For the text-containing cell, return its midpoint in (x, y) coordinate format. 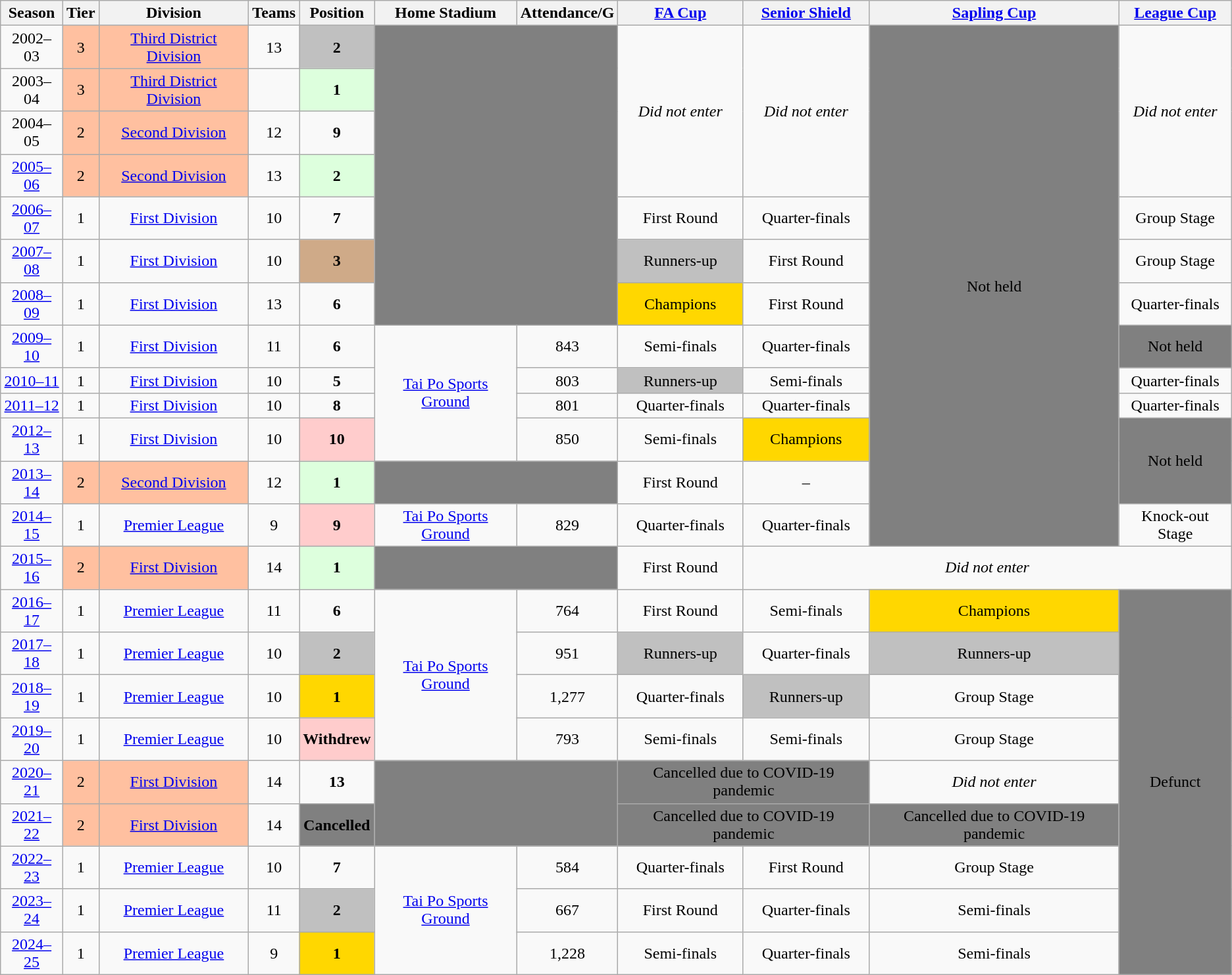
5 (337, 380)
2013–14 (32, 482)
Tier (80, 13)
2004–05 (32, 133)
Season (32, 13)
801 (567, 405)
Division (174, 13)
2003–04 (32, 89)
– (806, 482)
2010–11 (32, 380)
793 (567, 739)
Position (337, 13)
Cancelled (337, 825)
2007–08 (32, 261)
843 (567, 346)
8 (337, 405)
2019–20 (32, 739)
Senior Shield (806, 13)
2005–06 (32, 175)
2011–12 (32, 405)
2020–21 (32, 782)
Teams (274, 13)
Withdrew (337, 739)
2008–09 (32, 304)
2015–16 (32, 568)
Defunct (1175, 782)
2024–25 (32, 953)
2016–17 (32, 611)
829 (567, 525)
2002–03 (32, 47)
951 (567, 654)
1,228 (567, 953)
League Cup (1175, 13)
2014–15 (32, 525)
667 (567, 911)
764 (567, 611)
2006–07 (32, 218)
2023–24 (32, 911)
2022–23 (32, 867)
1,277 (567, 696)
Sapling Cup (994, 13)
2018–19 (32, 696)
803 (567, 380)
584 (567, 867)
850 (567, 439)
Home Stadium (446, 13)
FA Cup (680, 13)
2009–10 (32, 346)
2021–22 (32, 825)
2012–13 (32, 439)
Knock-out Stage (1175, 525)
Attendance/G (567, 13)
2017–18 (32, 654)
